Locate the cell with the specified text and output its (X, Y) center coordinate. 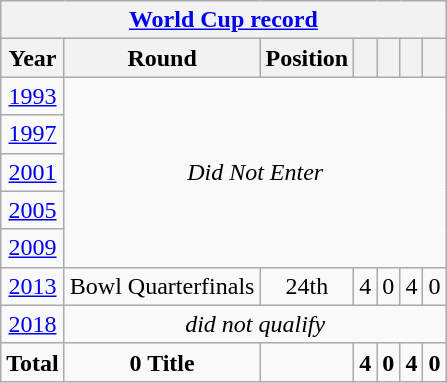
2018 (33, 324)
World Cup record (224, 20)
1993 (33, 96)
Did Not Enter (255, 172)
Total (33, 362)
did not qualify (255, 324)
Round (162, 58)
0 Title (162, 362)
Bowl Quarterfinals (162, 286)
24th (307, 286)
Year (33, 58)
2009 (33, 248)
Position (307, 58)
2001 (33, 172)
2013 (33, 286)
2005 (33, 210)
1997 (33, 134)
